Capture the cell that displays the provided text and extract its [X, Y] central coordinate. 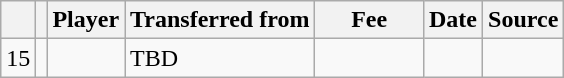
Fee [370, 20]
Player [86, 20]
Source [524, 20]
TBD [220, 58]
Date [452, 20]
15 [18, 58]
Transferred from [220, 20]
